Capture the cell that displays the provided text and extract its [X, Y] central coordinate. 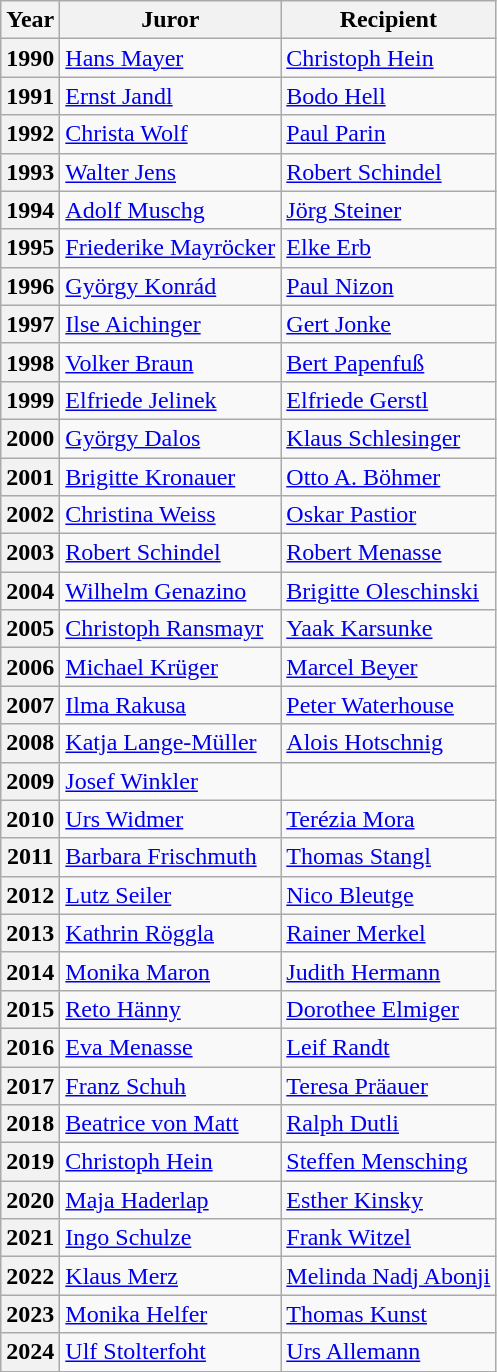
1998 [30, 362]
2024 [30, 1352]
2023 [30, 1314]
Monika Maron [170, 971]
Oskar Pastior [388, 515]
Maja Haderlap [170, 1200]
Jörg Steiner [388, 210]
1992 [30, 134]
Judith Hermann [388, 971]
Elfriede Gerstl [388, 400]
Adolf Muschg [170, 210]
Steffen Mensching [388, 1162]
Robert Menasse [388, 553]
Elke Erb [388, 248]
Beatrice von Matt [170, 1124]
Juror [170, 20]
Gert Jonke [388, 324]
Urs Allemann [388, 1352]
Otto A. Böhmer [388, 477]
Marcel Beyer [388, 667]
2004 [30, 591]
1990 [30, 58]
Elfriede Jelinek [170, 400]
Eva Menasse [170, 1047]
Bert Papenfuß [388, 362]
1996 [30, 286]
1991 [30, 96]
Rainer Merkel [388, 933]
Friederike Mayröcker [170, 248]
Peter Waterhouse [388, 705]
2006 [30, 667]
Michael Krüger [170, 667]
2020 [30, 1200]
Year [30, 20]
Melinda Nadj Abonji [388, 1276]
Ralph Dutli [388, 1124]
Klaus Merz [170, 1276]
2013 [30, 933]
Urs Widmer [170, 819]
2021 [30, 1238]
2010 [30, 819]
Paul Parin [388, 134]
2003 [30, 553]
Christoph Ransmayr [170, 629]
2007 [30, 705]
Leif Randt [388, 1047]
Recipient [388, 20]
Bodo Hell [388, 96]
Ilse Aichinger [170, 324]
2005 [30, 629]
Kathrin Röggla [170, 933]
Esther Kinsky [388, 1200]
Josef Winkler [170, 781]
Katja Lange-Müller [170, 743]
2016 [30, 1047]
Alois Hotschnig [388, 743]
Yaak Karsunke [388, 629]
Wilhelm Genazino [170, 591]
Brigitte Oleschinski [388, 591]
2022 [30, 1276]
Paul Nizon [388, 286]
2014 [30, 971]
1999 [30, 400]
Ernst Jandl [170, 96]
1994 [30, 210]
1995 [30, 248]
Teresa Präauer [388, 1085]
Hans Mayer [170, 58]
2002 [30, 515]
Ingo Schulze [170, 1238]
Lutz Seiler [170, 895]
Dorothee Elmiger [388, 1009]
Volker Braun [170, 362]
Ulf Stolterfoht [170, 1352]
Christa Wolf [170, 134]
Reto Hänny [170, 1009]
Franz Schuh [170, 1085]
Ilma Rakusa [170, 705]
2008 [30, 743]
2000 [30, 438]
2017 [30, 1085]
György Konrád [170, 286]
Frank Witzel [388, 1238]
Terézia Mora [388, 819]
2001 [30, 477]
2019 [30, 1162]
Thomas Stangl [388, 857]
2009 [30, 781]
Thomas Kunst [388, 1314]
Monika Helfer [170, 1314]
Walter Jens [170, 172]
György Dalos [170, 438]
Barbara Frischmuth [170, 857]
2012 [30, 895]
2018 [30, 1124]
2011 [30, 857]
Nico Bleutge [388, 895]
Klaus Schlesinger [388, 438]
2015 [30, 1009]
Christina Weiss [170, 515]
1993 [30, 172]
1997 [30, 324]
Brigitte Kronauer [170, 477]
